Capture the cell that displays the provided text and extract its [X, Y] central coordinate. 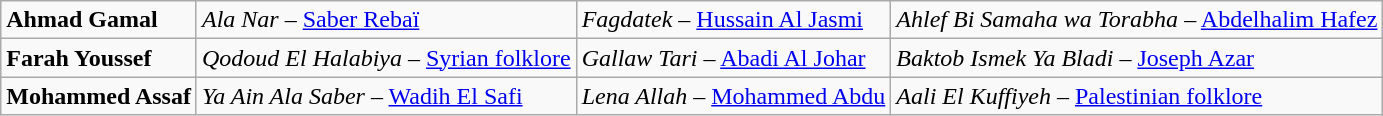
Lena Allah – Mohammed Abdu [734, 96]
Aali El Kuffiyeh – Palestinian folklore [1137, 96]
Qodoud El Halabiya – Syrian folklore [386, 58]
Gallaw Tari – Abadi Al Johar [734, 58]
Fagdatek – Hussain Al Jasmi [734, 20]
Ahmad Gamal [99, 20]
Farah Youssef [99, 58]
Ala Nar – Saber Rebaï [386, 20]
Ahlef Bi Samaha wa Torabha – Abdelhalim Hafez [1137, 20]
Mohammed Assaf [99, 96]
Baktob Ismek Ya Bladi – Joseph Azar [1137, 58]
Ya Ain Ala Saber – Wadih El Safi [386, 96]
